Extract the (X, Y) coordinate from the center of the cell holding the provided text.  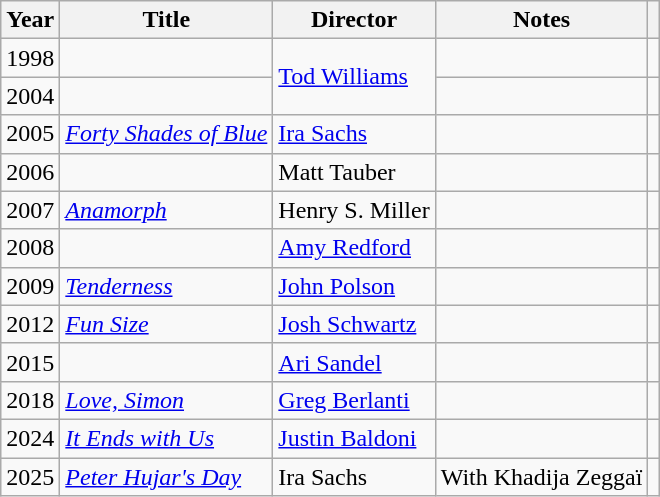
2018 (30, 400)
Title (166, 20)
With Khadija Zeggaï (542, 477)
2005 (30, 134)
Love, Simon (166, 400)
2006 (30, 172)
2015 (30, 362)
Forty Shades of Blue (166, 134)
Fun Size (166, 324)
Tod Williams (354, 77)
2024 (30, 438)
Josh Schwartz (354, 324)
Henry S. Miller (354, 210)
John Polson (354, 286)
It Ends with Us (166, 438)
2008 (30, 248)
Justin Baldoni (354, 438)
Amy Redford (354, 248)
Peter Hujar's Day (166, 477)
2025 (30, 477)
2009 (30, 286)
Director (354, 20)
Matt Tauber (354, 172)
Anamorph (166, 210)
Ari Sandel (354, 362)
2004 (30, 96)
2012 (30, 324)
Year (30, 20)
Notes (542, 20)
Tenderness (166, 286)
Greg Berlanti (354, 400)
1998 (30, 58)
2007 (30, 210)
